Pinpoint the cell where the given text exists, returning its (x, y) midpoint coordinate. 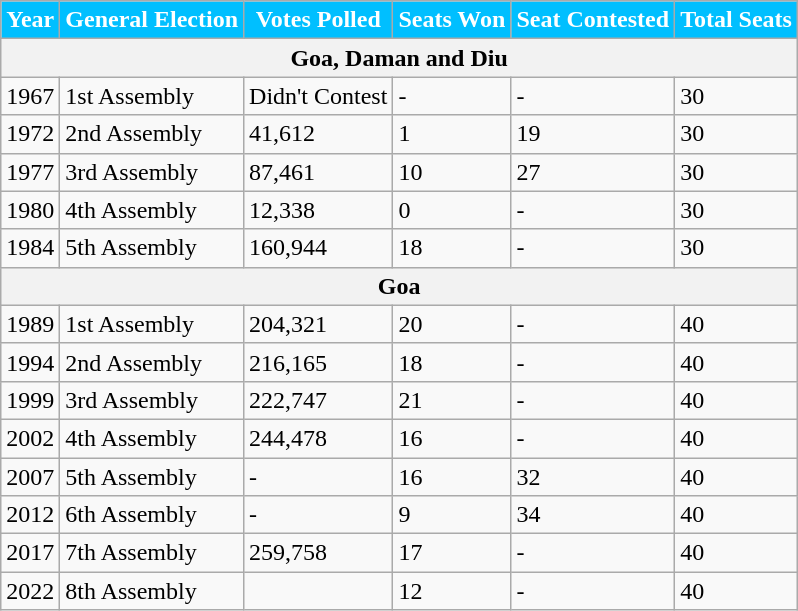
10 (452, 172)
Votes Polled (318, 20)
1989 (30, 324)
Didn't Contest (318, 96)
Seat Contested (593, 20)
7th Assembly (152, 553)
2022 (30, 591)
Goa (400, 286)
204,321 (318, 324)
20 (452, 324)
1 (452, 134)
1984 (30, 248)
1999 (30, 400)
222,747 (318, 400)
Goa, Daman and Diu (400, 58)
41,612 (318, 134)
2002 (30, 438)
12 (452, 591)
1994 (30, 362)
2012 (30, 515)
Total Seats (736, 20)
General Election (152, 20)
32 (593, 477)
0 (452, 210)
160,944 (318, 248)
2007 (30, 477)
17 (452, 553)
87,461 (318, 172)
9 (452, 515)
1972 (30, 134)
1980 (30, 210)
6th Assembly (152, 515)
2017 (30, 553)
19 (593, 134)
Seats Won (452, 20)
244,478 (318, 438)
216,165 (318, 362)
1967 (30, 96)
8th Assembly (152, 591)
259,758 (318, 553)
34 (593, 515)
21 (452, 400)
Year (30, 20)
1977 (30, 172)
27 (593, 172)
12,338 (318, 210)
